For the text-containing cell, return its midpoint in (X, Y) coordinate format. 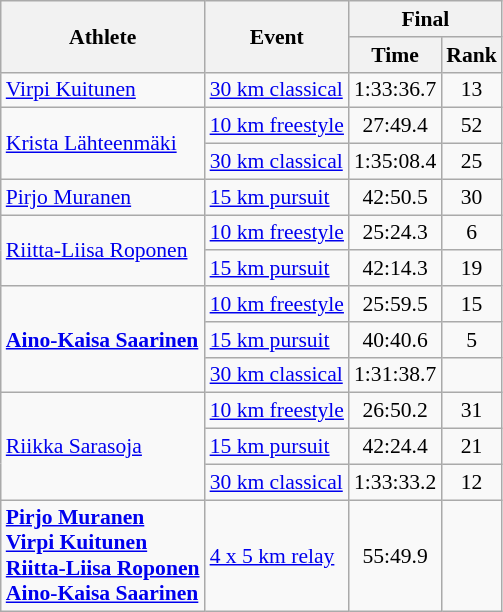
1:35:08.4 (395, 162)
Riitta-Liisa Roponen (103, 250)
Krista Lähteenmäki (103, 144)
Virpi Kuitunen (103, 90)
Rank (472, 55)
Time (395, 55)
19 (472, 269)
27:49.4 (395, 126)
25:24.3 (395, 233)
Aino-Kaisa Saarinen (103, 340)
21 (472, 447)
55:49.9 (395, 556)
6 (472, 233)
25 (472, 162)
5 (472, 340)
Pirjo Muranen (103, 197)
13 (472, 90)
Pirjo MuranenVirpi KuitunenRiitta-Liisa RoponenAino-Kaisa Saarinen (103, 556)
25:59.5 (395, 304)
1:33:33.2 (395, 482)
4 x 5 km relay (277, 556)
15 (472, 304)
42:24.4 (395, 447)
12 (472, 482)
31 (472, 411)
Athlete (103, 36)
1:33:36.7 (395, 90)
52 (472, 126)
1:31:38.7 (395, 375)
42:50.5 (395, 197)
Riikka Sarasoja (103, 446)
Event (277, 36)
26:50.2 (395, 411)
40:40.6 (395, 340)
Final (426, 19)
30 (472, 197)
42:14.3 (395, 269)
